From the cell containing the given text, extract its center point as (X, Y) coordinate. 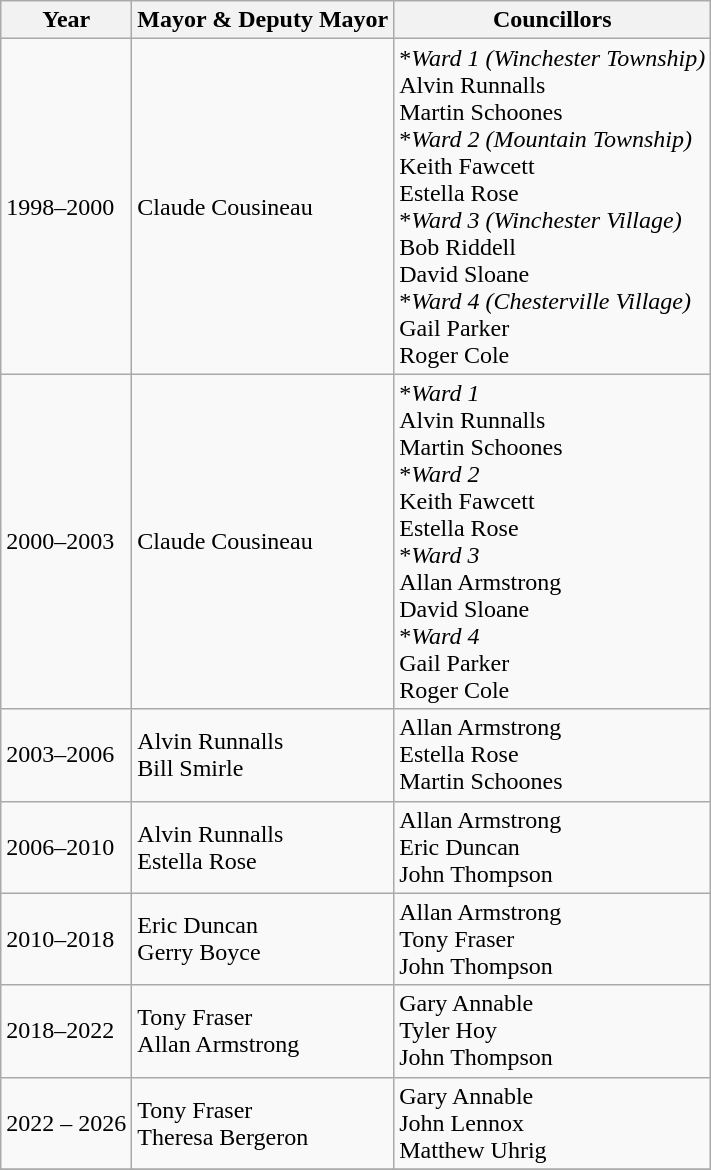
Councillors (552, 20)
2022 – 2026 (66, 1123)
Gary AnnableJohn LennoxMatthew Uhrig (552, 1123)
Allan ArmstrongEric DuncanJohn Thompson (552, 847)
Eric DuncanGerry Boyce (263, 939)
Gary AnnableTyler HoyJohn Thompson (552, 1031)
Alvin RunnallsBill Smirle (263, 755)
2000–2003 (66, 542)
Allan ArmstrongTony FraserJohn Thompson (552, 939)
2006–2010 (66, 847)
Mayor & Deputy Mayor (263, 20)
2018–2022 (66, 1031)
Year (66, 20)
1998–2000 (66, 206)
Alvin RunnallsEstella Rose (263, 847)
*Ward 1Alvin Runnalls Martin Schoones*Ward 2Keith FawcettEstella Rose*Ward 3Allan ArmstrongDavid Sloane*Ward 4Gail ParkerRoger Cole (552, 542)
Tony FraserAllan Armstrong (263, 1031)
Tony FraserTheresa Bergeron (263, 1123)
2003–2006 (66, 755)
2010–2018 (66, 939)
Allan ArmstrongEstella RoseMartin Schoones (552, 755)
